Pinpoint the cell where the given text exists, returning its (x, y) midpoint coordinate. 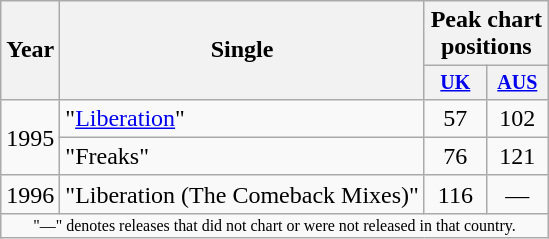
116 (455, 194)
Peak chart positions (486, 34)
— (517, 194)
102 (517, 118)
76 (455, 156)
AUS (517, 82)
1996 (30, 194)
"—" denotes releases that did not chart or were not released in that country. (275, 225)
57 (455, 118)
Year (30, 50)
"Freaks" (242, 156)
121 (517, 156)
"Liberation (The Comeback Mixes)" (242, 194)
"Liberation" (242, 118)
Single (242, 50)
UK (455, 82)
1995 (30, 137)
